Return (X, Y) of the center of cell containing provided text 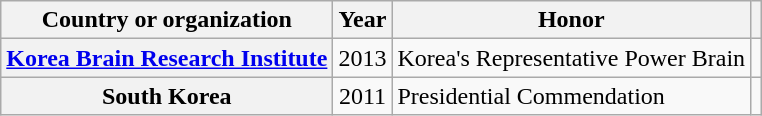
South Korea (167, 96)
Country or organization (167, 20)
Honor (572, 20)
Korea's Representative Power Brain (572, 58)
Presidential Commendation (572, 96)
Year (362, 20)
Korea Brain Research Institute (167, 58)
2011 (362, 96)
2013 (362, 58)
